Scan for the cell matching the given text and deliver its [X, Y] coordinate at center. 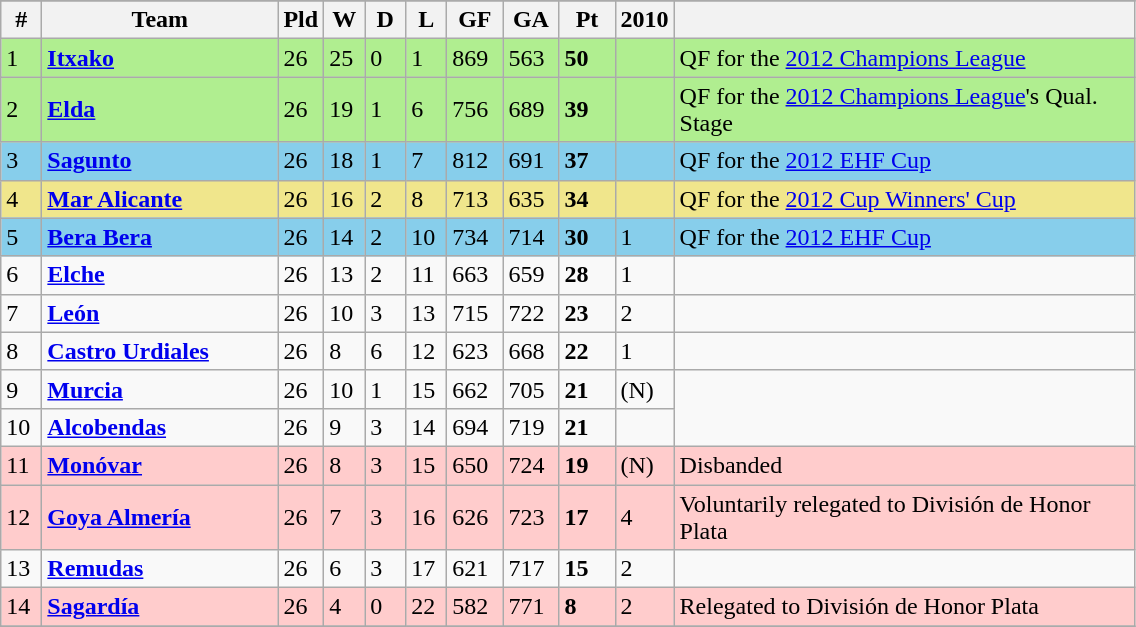
# [22, 20]
717 [531, 569]
756 [475, 110]
719 [531, 427]
582 [475, 607]
Elda [160, 110]
668 [531, 351]
563 [531, 58]
18 [344, 161]
691 [531, 161]
Mar Alicante [160, 199]
705 [531, 389]
Disbanded [904, 465]
724 [531, 465]
621 [475, 569]
Pt [587, 20]
2010 [644, 20]
28 [587, 275]
713 [475, 199]
663 [475, 275]
30 [587, 237]
Castro Urdiales [160, 351]
723 [531, 516]
689 [531, 110]
Goya Almería [160, 516]
QF for the 2012 Champions League's Qual. Stage [904, 110]
Alcobendas [160, 427]
GF [475, 20]
GA [531, 20]
QF for the 2012 Cup Winners' Cup [904, 199]
Voluntarily relegated to División de Honor Plata [904, 516]
Team [160, 20]
812 [475, 161]
37 [587, 161]
5 [22, 237]
Sagunto [160, 161]
662 [475, 389]
694 [475, 427]
25 [344, 58]
626 [475, 516]
Elche [160, 275]
39 [587, 110]
Monóvar [160, 465]
650 [475, 465]
Itxako [160, 58]
Relegated to División de Honor Plata [904, 607]
Sagardía [160, 607]
Pld [301, 20]
L [426, 20]
869 [475, 58]
714 [531, 237]
Bera Bera [160, 237]
50 [587, 58]
D [386, 20]
Murcia [160, 389]
León [160, 313]
34 [587, 199]
W [344, 20]
734 [475, 237]
771 [531, 607]
QF for the 2012 Champions League [904, 58]
722 [531, 313]
23 [587, 313]
Remudas [160, 569]
635 [531, 199]
623 [475, 351]
715 [475, 313]
659 [531, 275]
